Search for the cell housing the specified text and yield its [X, Y] center coordinate. 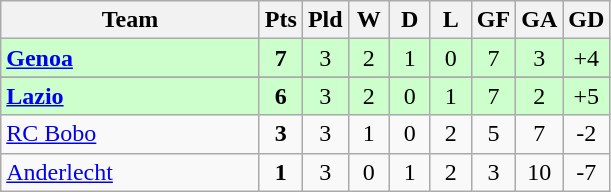
GA [540, 20]
Team [130, 20]
6 [280, 96]
-7 [586, 172]
+5 [586, 96]
L [450, 20]
GD [586, 20]
Anderlecht [130, 172]
W [368, 20]
Lazio [130, 96]
Pts [280, 20]
+4 [586, 58]
5 [493, 134]
-2 [586, 134]
Pld [325, 20]
D [410, 20]
Genoa [130, 58]
GF [493, 20]
10 [540, 172]
RC Bobo [130, 134]
